Provide the (X, Y) coordinate of the cell's center where the given text is located.  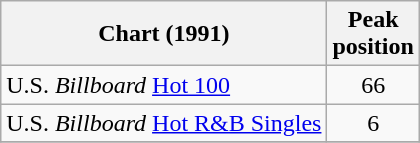
Peakposition (373, 34)
U.S. Billboard Hot R&B Singles (164, 123)
66 (373, 85)
U.S. Billboard Hot 100 (164, 85)
Chart (1991) (164, 34)
6 (373, 123)
